Pinpoint the cell where the given text exists, returning its (x, y) midpoint coordinate. 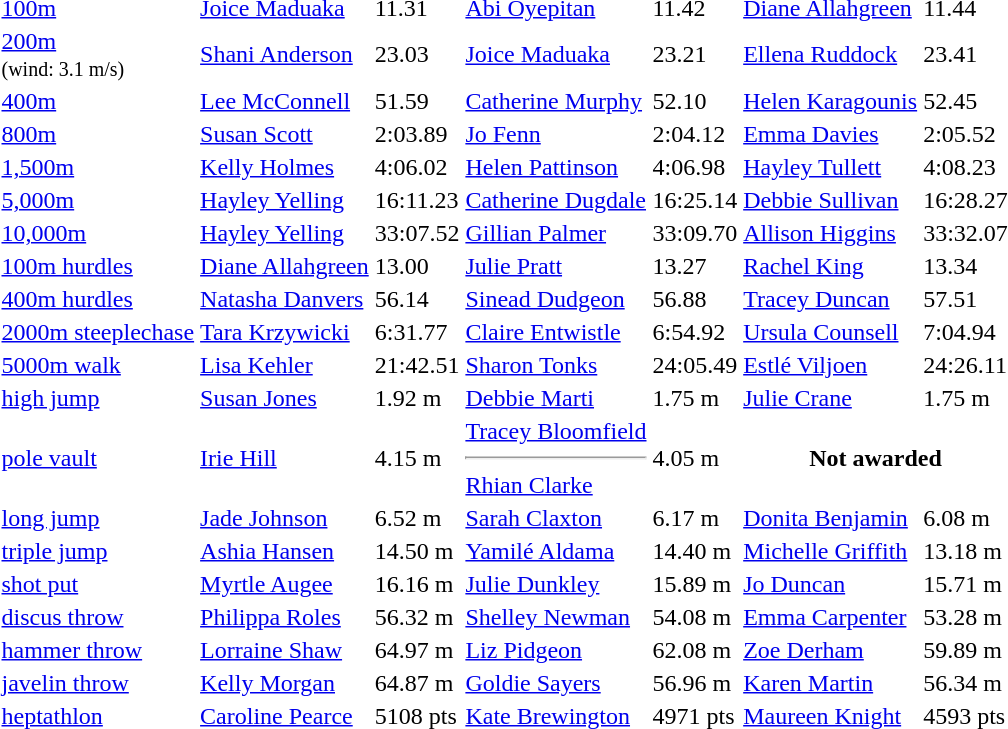
800m (98, 134)
23.21 (695, 54)
Emma Carpenter (830, 617)
Lorraine Shaw (285, 650)
Ashia Hansen (285, 551)
Debbie Marti (556, 398)
6:31.77 (417, 332)
54.08 m (695, 617)
Irie Hill (285, 458)
64.87 m (417, 683)
Susan Scott (285, 134)
6:54.92 (695, 332)
33:09.70 (695, 233)
Ursula Counsell (830, 332)
16:25.14 (695, 200)
pole vault (98, 458)
Lisa Kehler (285, 365)
Shani Anderson (285, 54)
Claire Entwistle (556, 332)
Natasha Danvers (285, 299)
javelin throw (98, 683)
long jump (98, 518)
Debbie Sullivan (830, 200)
hammer throw (98, 650)
Emma Davies (830, 134)
Julie Crane (830, 398)
4:06.98 (695, 167)
2000m steeplechase (98, 332)
triple jump (98, 551)
23.03 (417, 54)
Allison Higgins (830, 233)
16.16 m (417, 584)
Julie Dunkley (556, 584)
Tracey BloomfieldRhian Clarke (556, 458)
Philippa Roles (285, 617)
64.97 m (417, 650)
Kelly Morgan (285, 683)
high jump (98, 398)
Gillian Palmer (556, 233)
Estlé Viljoen (830, 365)
6.17 m (695, 518)
13.27 (695, 266)
Helen Karagounis (830, 101)
Tracey Duncan (830, 299)
56.88 (695, 299)
Myrtle Augee (285, 584)
Tara Krzywicki (285, 332)
24:05.49 (695, 365)
62.08 m (695, 650)
Jade Johnson (285, 518)
Lee McConnell (285, 101)
56.14 (417, 299)
Zoe Derham (830, 650)
Jo Duncan (830, 584)
10,000m (98, 233)
4.15 m (417, 458)
discus throw (98, 617)
Yamilé Aldama (556, 551)
2:03.89 (417, 134)
13.00 (417, 266)
14.50 m (417, 551)
Diane Allahgreen (285, 266)
Sarah Claxton (556, 518)
16:11.23 (417, 200)
Karen Martin (830, 683)
1.75 m (695, 398)
Catherine Dugdale (556, 200)
56.32 m (417, 617)
2:04.12 (695, 134)
Hayley Tullett (830, 167)
Julie Pratt (556, 266)
Ellena Ruddock (830, 54)
Sharon Tonks (556, 365)
100m hurdles (98, 266)
Michelle Griffith (830, 551)
Donita Benjamin (830, 518)
5000m walk (98, 365)
4.05 m (695, 458)
Kelly Holmes (285, 167)
6.52 m (417, 518)
Helen Pattinson (556, 167)
56.96 m (695, 683)
Goldie Sayers (556, 683)
Sinead Dudgeon (556, 299)
200m(wind: 3.1 m/s) (98, 54)
5,000m (98, 200)
14.40 m (695, 551)
4:06.02 (417, 167)
1,500m (98, 167)
Shelley Newman (556, 617)
15.89 m (695, 584)
21:42.51 (417, 365)
Liz Pidgeon (556, 650)
1.92 m (417, 398)
Jo Fenn (556, 134)
shot put (98, 584)
Susan Jones (285, 398)
Catherine Murphy (556, 101)
Joice Maduaka (556, 54)
52.10 (695, 101)
Rachel King (830, 266)
400m (98, 101)
33:07.52 (417, 233)
51.59 (417, 101)
400m hurdles (98, 299)
